Identify which cell holds the provided text, then report its [X, Y] central coordinate. 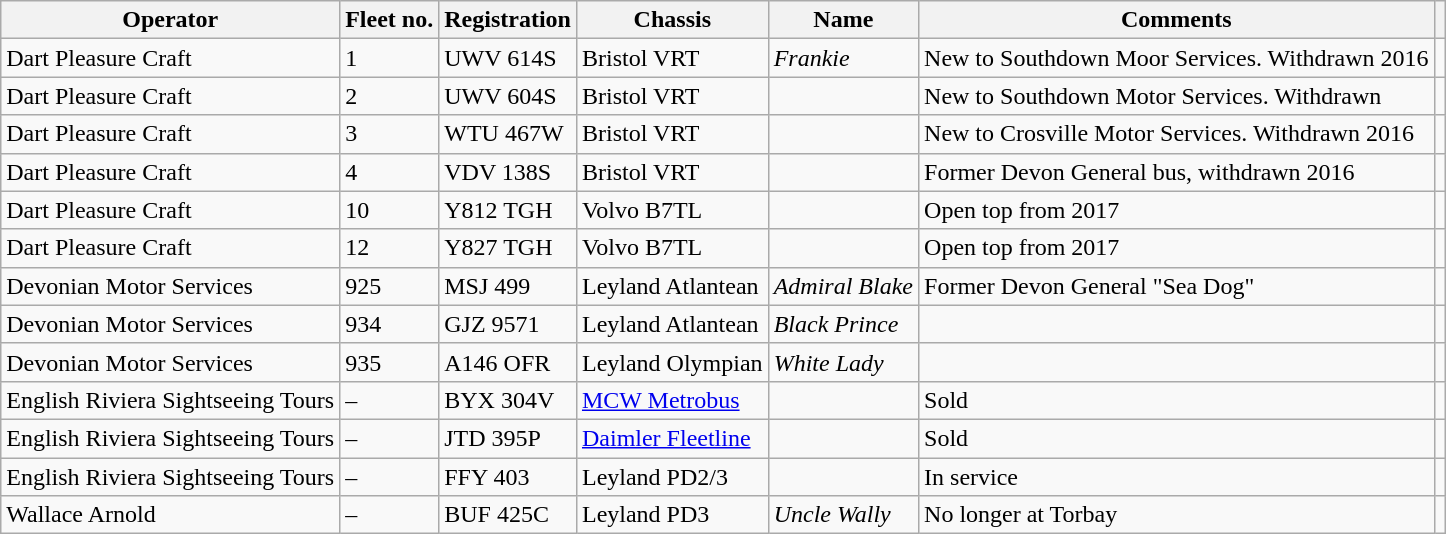
925 [390, 286]
A146 OFR [508, 362]
Black Prince [843, 324]
Comments [1177, 20]
BUF 425C [508, 515]
12 [390, 248]
2 [390, 96]
Leyland Olympian [672, 362]
JTD 395P [508, 438]
In service [1177, 477]
10 [390, 210]
UWV 604S [508, 96]
New to Southdown Moor Services. Withdrawn 2016 [1177, 58]
934 [390, 324]
1 [390, 58]
Frankie [843, 58]
New to Crosville Motor Services. Withdrawn 2016 [1177, 134]
Admiral Blake [843, 286]
WTU 467W [508, 134]
White Lady [843, 362]
Operator [170, 20]
3 [390, 134]
MSJ 499 [508, 286]
Former Devon General bus, withdrawn 2016 [1177, 172]
Registration [508, 20]
Former Devon General "Sea Dog" [1177, 286]
Name [843, 20]
Y827 TGH [508, 248]
BYX 304V [508, 400]
No longer at Torbay [1177, 515]
GJZ 9571 [508, 324]
Chassis [672, 20]
UWV 614S [508, 58]
Y812 TGH [508, 210]
New to Southdown Motor Services. Withdrawn [1177, 96]
Uncle Wally [843, 515]
FFY 403 [508, 477]
Leyland PD2/3 [672, 477]
4 [390, 172]
VDV 138S [508, 172]
MCW Metrobus [672, 400]
Leyland PD3 [672, 515]
Wallace Arnold [170, 515]
Fleet no. [390, 20]
Daimler Fleetline [672, 438]
935 [390, 362]
